Search for the cell housing the specified text and yield its [X, Y] center coordinate. 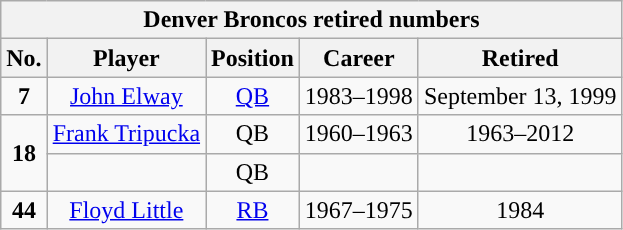
7 [24, 96]
Frank Tripucka [126, 134]
1960–1963 [358, 134]
1963–2012 [520, 134]
Floyd Little [126, 210]
Position [253, 58]
No. [24, 58]
44 [24, 210]
Career [358, 58]
RB [253, 210]
Retired [520, 58]
Player [126, 58]
18 [24, 153]
John Elway [126, 96]
1984 [520, 210]
1967–1975 [358, 210]
September 13, 1999 [520, 96]
1983–1998 [358, 96]
Denver Broncos retired numbers [312, 20]
